From the cell containing the given text, extract its center point as [x, y] coordinate. 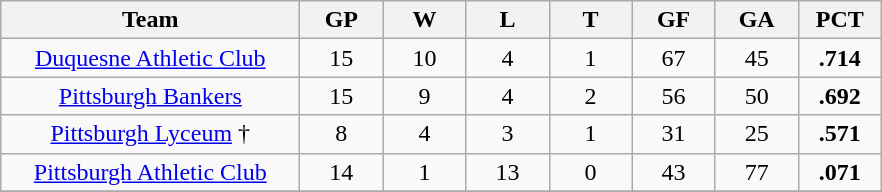
9 [424, 96]
GP [342, 20]
0 [590, 172]
14 [342, 172]
.692 [840, 96]
13 [508, 172]
56 [674, 96]
Pittsburgh Lyceum † [150, 134]
GA [756, 20]
67 [674, 58]
.571 [840, 134]
T [590, 20]
2 [590, 96]
Pittsburgh Bankers [150, 96]
Duquesne Athletic Club [150, 58]
3 [508, 134]
10 [424, 58]
Pittsburgh Athletic Club [150, 172]
L [508, 20]
77 [756, 172]
PCT [840, 20]
45 [756, 58]
8 [342, 134]
43 [674, 172]
31 [674, 134]
W [424, 20]
.714 [840, 58]
50 [756, 96]
25 [756, 134]
Team [150, 20]
GF [674, 20]
.071 [840, 172]
